Locate the cell with the specified text and output its [x, y] center coordinate. 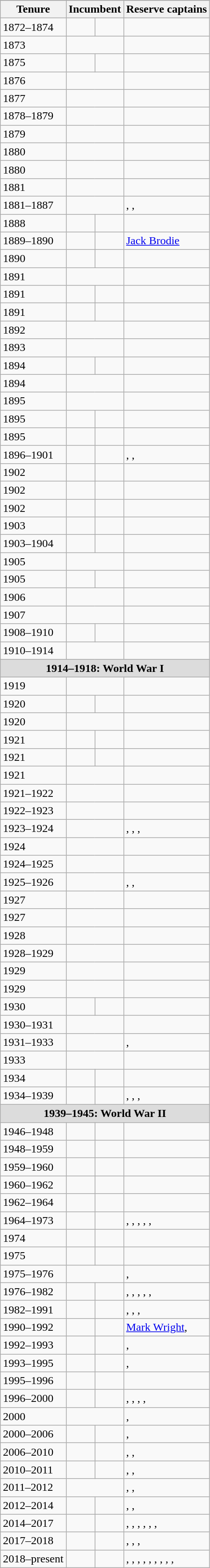
1964–1973 [33, 1220]
1888 [33, 223]
1931–1933 [33, 1042]
Jack Brodie [167, 241]
Reserve captains [167, 9]
1921–1922 [33, 793]
1928 [33, 935]
1995–1996 [33, 1381]
1890 [33, 259]
, , , , [167, 1399]
1879 [33, 134]
Tenure [33, 9]
1896–1901 [33, 454]
1974 [33, 1238]
1959–1960 [33, 1167]
1933 [33, 1060]
1934–1939 [33, 1096]
1881–1887 [33, 205]
1889–1890 [33, 241]
Incumbent [94, 9]
1975–1976 [33, 1274]
2018–present [33, 1559]
1907 [33, 615]
2000 [33, 1416]
1875 [33, 63]
1881 [33, 187]
, , , , , , [167, 1523]
1903 [33, 526]
2014–2017 [33, 1523]
1960–1962 [33, 1185]
1962–1964 [33, 1203]
2011–2012 [33, 1488]
1924 [33, 846]
1919 [33, 686]
2017–2018 [33, 1541]
1893 [33, 348]
2000–2006 [33, 1434]
1910–1914 [33, 650]
1876 [33, 80]
1990–1992 [33, 1327]
1923–1924 [33, 829]
1925–1926 [33, 882]
1930 [33, 1006]
1878–1879 [33, 116]
Mark Wright, [167, 1327]
1872–1874 [33, 27]
1908–1910 [33, 633]
1976–1982 [33, 1291]
1982–1991 [33, 1309]
1906 [33, 597]
2006–2010 [33, 1452]
, , , , , , , , , [167, 1559]
1922–1923 [33, 811]
1924–1925 [33, 864]
1877 [33, 98]
1892 [33, 330]
1873 [33, 45]
1993–1995 [33, 1363]
1975 [33, 1256]
1934 [33, 1078]
2010–2011 [33, 1470]
1939–1945: World War II [105, 1114]
1946–1948 [33, 1131]
1914–1918: World War I [105, 668]
1928–1929 [33, 953]
1903–1904 [33, 544]
2012–2014 [33, 1505]
1992–1993 [33, 1345]
1930–1931 [33, 1024]
1948–1959 [33, 1149]
1996–2000 [33, 1399]
